From the cell containing the given text, extract its center point as [X, Y] coordinate. 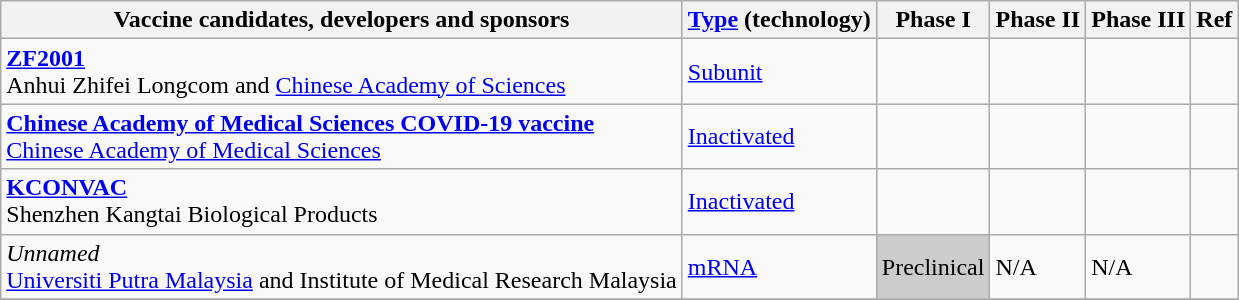
Phase III [1138, 20]
Ref [1214, 20]
Vaccine candidates, developers and sponsors [342, 20]
Subunit [779, 72]
Type (technology) [779, 20]
UnnamedUniversiti Putra Malaysia and Institute of Medical Research Malaysia [342, 266]
Chinese Academy of Medical Sciences COVID-19 vaccineChinese Academy of Medical Sciences [342, 136]
KCONVACShenzhen Kangtai Biological Products [342, 202]
mRNA [779, 266]
Preclinical [933, 266]
ZF2001Anhui Zhifei Longcom and Chinese Academy of Sciences [342, 72]
Phase I [933, 20]
Phase II [1038, 20]
